From the cell containing the given text, extract its center point as (X, Y) coordinate. 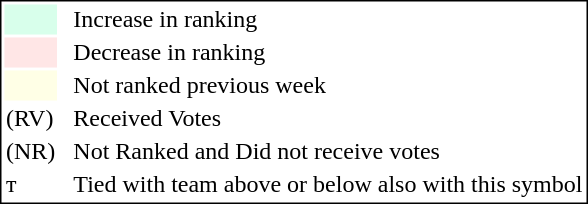
Not Ranked and Did not receive votes (328, 151)
т (30, 185)
(RV) (30, 119)
Decrease in ranking (328, 53)
Tied with team above or below also with this symbol (328, 185)
Received Votes (328, 119)
(NR) (30, 151)
Not ranked previous week (328, 85)
Increase in ranking (328, 19)
